Scan for the cell matching the given text and deliver its (X, Y) coordinate at center. 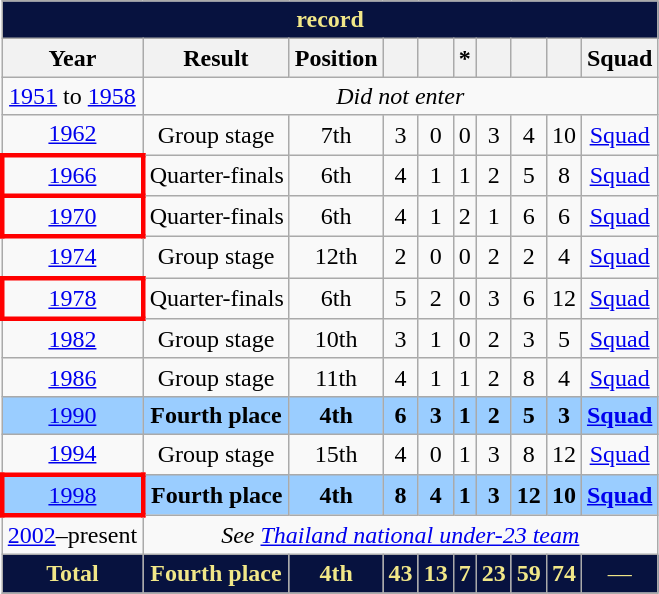
74 (564, 574)
1962 (72, 135)
12th (336, 258)
* (464, 58)
13 (436, 574)
15th (336, 454)
11th (336, 377)
record (330, 20)
10th (336, 339)
Position (336, 58)
1966 (72, 174)
See Thailand national under-23 team (400, 535)
7th (336, 135)
1978 (72, 298)
1990 (72, 415)
Total (72, 574)
7 (464, 574)
1994 (72, 454)
Year (72, 58)
43 (400, 574)
23 (494, 574)
1974 (72, 258)
1998 (72, 494)
1982 (72, 339)
1951 to 1958 (72, 96)
— (619, 574)
Result (216, 58)
59 (528, 574)
1986 (72, 377)
Did not enter (400, 96)
1970 (72, 216)
2002–present (72, 535)
